Detect which cell encompasses the target text, then output its [x, y] center coordinate. 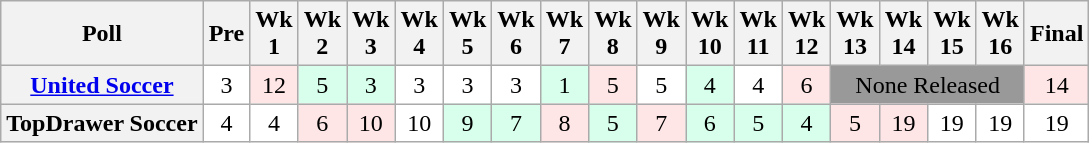
United Soccer [102, 85]
Wk12 [806, 34]
None Released [928, 85]
Poll [102, 34]
Wk2 [322, 34]
Pre [226, 34]
Wk3 [371, 34]
Wk9 [661, 34]
Wk15 [952, 34]
12 [274, 85]
Wk4 [419, 34]
Wk5 [467, 34]
14 [1056, 85]
Wk8 [613, 34]
Wk14 [903, 34]
Wk10 [710, 34]
Wk13 [855, 34]
Wk6 [516, 34]
8 [564, 123]
Wk1 [274, 34]
9 [467, 123]
Wk11 [758, 34]
1 [564, 85]
TopDrawer Soccer [102, 123]
Wk16 [1000, 34]
Wk7 [564, 34]
Final [1056, 34]
